Return the (X, Y) coordinate for the center point of the cell that contains the specified text.  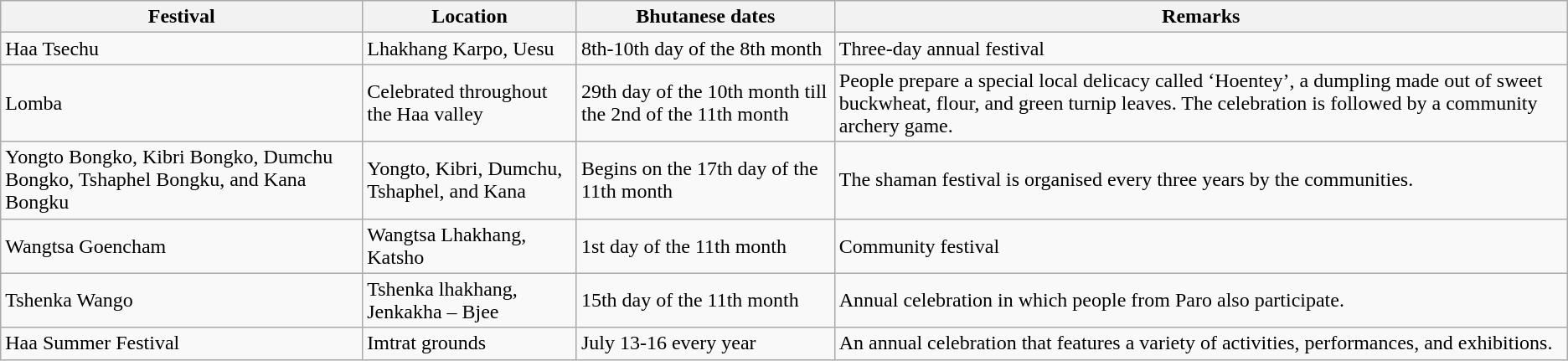
Festival (182, 17)
The shaman festival is organised every three years by the communities. (1201, 180)
Lhakhang Karpo, Uesu (470, 49)
Community festival (1201, 246)
Haa Summer Festival (182, 343)
Imtrat grounds (470, 343)
Bhutanese dates (705, 17)
Tshenka Wango (182, 300)
Yongto, Kibri, Dumchu, Tshaphel, and Kana (470, 180)
July 13-16 every year (705, 343)
Yongto Bongko, Kibri Bongko, Dumchu Bongko, Tshaphel Bongku, and Kana Bongku (182, 180)
1st day of the 11th month (705, 246)
Wangtsa Goencham (182, 246)
8th-10th day of the 8th month (705, 49)
Annual celebration in which people from Paro also participate. (1201, 300)
Celebrated throughout the Haa valley (470, 103)
Location (470, 17)
Remarks (1201, 17)
Tshenka lhakhang, Jenkakha – Bjee (470, 300)
15th day of the 11th month (705, 300)
29th day of the 10th month till the 2nd of the 11th month (705, 103)
Begins on the 17th day of the 11th month (705, 180)
Three-day annual festival (1201, 49)
Haa Tsechu (182, 49)
Lomba (182, 103)
Wangtsa Lhakhang, Katsho (470, 246)
An annual celebration that features a variety of activities, performances, and exhibitions. (1201, 343)
